From the cell containing the given text, extract its center point as (x, y) coordinate. 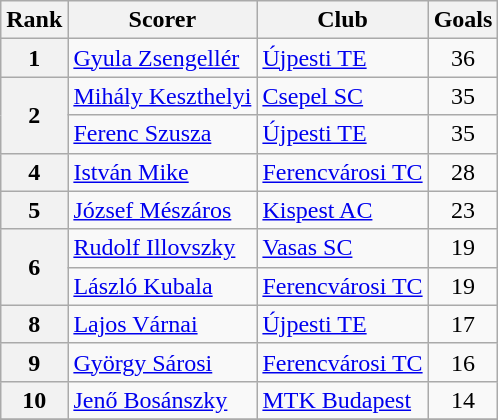
10 (34, 400)
16 (463, 362)
Club (342, 20)
9 (34, 362)
Csepel SC (342, 96)
5 (34, 210)
MTK Budapest (342, 400)
Rank (34, 20)
28 (463, 172)
1 (34, 58)
23 (463, 210)
6 (34, 267)
14 (463, 400)
Goals (463, 20)
Rudolf Illovszky (162, 248)
István Mike (162, 172)
Gyula Zsengellér (162, 58)
4 (34, 172)
2 (34, 115)
Vasas SC (342, 248)
36 (463, 58)
Jenő Bosánszky (162, 400)
8 (34, 324)
József Mészáros (162, 210)
László Kubala (162, 286)
György Sárosi (162, 362)
Lajos Várnai (162, 324)
Kispest AC (342, 210)
Ferenc Szusza (162, 134)
Scorer (162, 20)
17 (463, 324)
Mihály Keszthelyi (162, 96)
